Find where the given text appears and provide that cell's center as (X, Y) coordinate. 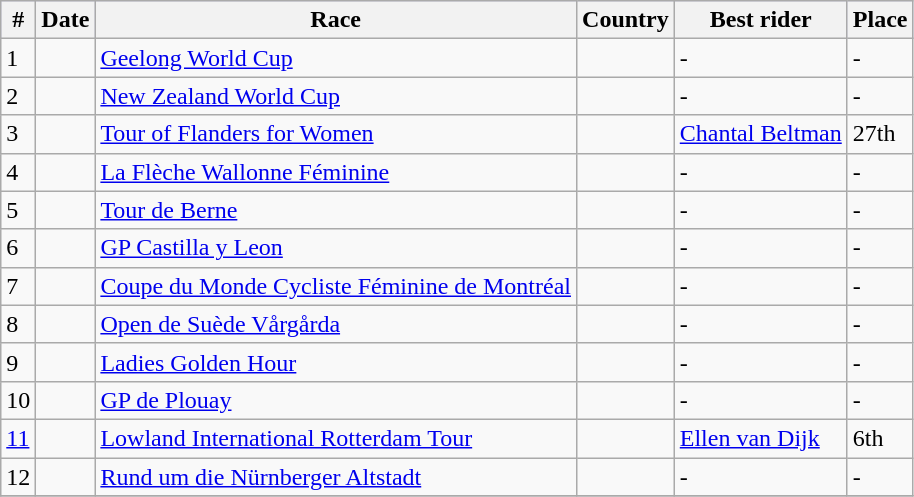
Tour de Berne (336, 210)
Ellen van Dijk (760, 438)
6th (880, 438)
27th (880, 134)
GP de Plouay (336, 400)
7 (18, 286)
2 (18, 96)
GP Castilla y Leon (336, 248)
Best rider (760, 20)
1 (18, 58)
3 (18, 134)
Coupe du Monde Cycliste Féminine de Montréal (336, 286)
Ladies Golden Hour (336, 362)
Chantal Beltman (760, 134)
Tour of Flanders for Women (336, 134)
La Flèche Wallonne Féminine (336, 172)
Geelong World Cup (336, 58)
Date (66, 20)
Lowland International Rotterdam Tour (336, 438)
9 (18, 362)
8 (18, 324)
Place (880, 20)
Country (626, 20)
Race (336, 20)
Open de Suède Vårgårda (336, 324)
Rund um die Nürnberger Altstadt (336, 477)
10 (18, 400)
6 (18, 248)
# (18, 20)
11 (18, 438)
4 (18, 172)
New Zealand World Cup (336, 96)
5 (18, 210)
12 (18, 477)
